Return the [X, Y] coordinate for the center point of the cell that contains the specified text.  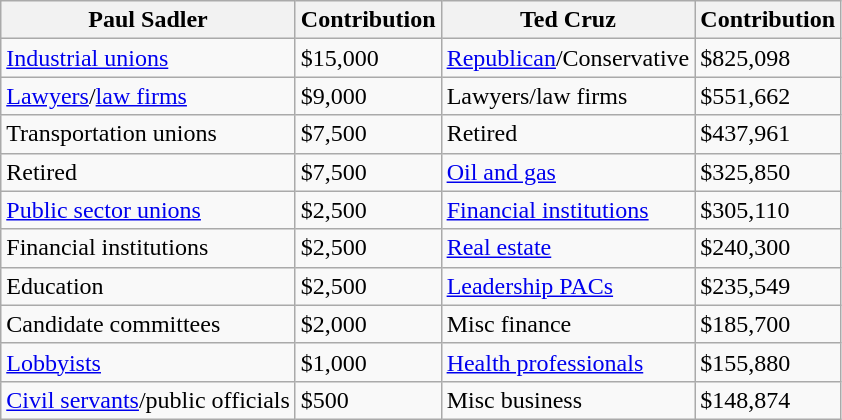
$240,300 [768, 248]
$9,000 [368, 96]
Misc business [568, 400]
$185,700 [768, 324]
$155,880 [768, 362]
Transportation unions [148, 134]
Republican/Conservative [568, 58]
Health professionals [568, 362]
Lobbyists [148, 362]
Oil and gas [568, 172]
$825,098 [768, 58]
Public sector unions [148, 210]
Misc finance [568, 324]
$305,110 [768, 210]
Leadership PACs [568, 286]
Candidate committees [148, 324]
$235,549 [768, 286]
Industrial unions [148, 58]
$1,000 [368, 362]
$551,662 [768, 96]
$148,874 [768, 400]
$2,000 [368, 324]
$325,850 [768, 172]
$500 [368, 400]
$437,961 [768, 134]
Civil servants/public officials [148, 400]
Ted Cruz [568, 20]
$15,000 [368, 58]
Education [148, 286]
Real estate [568, 248]
Paul Sadler [148, 20]
